Scan for the cell matching the given text and deliver its (X, Y) coordinate at center. 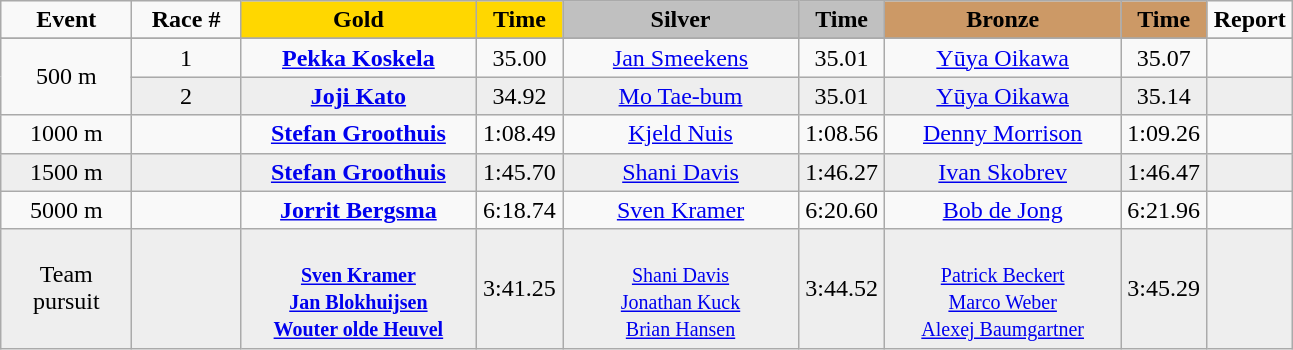
Ivan Skobrev (1003, 172)
35.00 (519, 58)
3:44.52 (842, 288)
34.92 (519, 96)
Team pursuit (66, 288)
Mo Tae-bum (680, 96)
500 m (66, 77)
Patrick BeckertMarco WeberAlexej Baumgartner (1003, 288)
Race # (186, 20)
6:21.96 (1164, 210)
1:45.70 (519, 172)
2 (186, 96)
Sven KramerJan BlokhuijsenWouter olde Heuvel (358, 288)
1:46.27 (842, 172)
Bronze (1003, 20)
1:46.47 (1164, 172)
35.14 (1164, 96)
Jorrit Bergsma (358, 210)
1000 m (66, 134)
Report (1250, 20)
1 (186, 58)
Shani DavisJonathan KuckBrian Hansen (680, 288)
Bob de Jong (1003, 210)
6:20.60 (842, 210)
1:09.26 (1164, 134)
Shani Davis (680, 172)
Pekka Koskela (358, 58)
Denny Morrison (1003, 134)
Joji Kato (358, 96)
Jan Smeekens (680, 58)
Sven Kramer (680, 210)
1:08.49 (519, 134)
1:08.56 (842, 134)
Kjeld Nuis (680, 134)
3:45.29 (1164, 288)
3:41.25 (519, 288)
1500 m (66, 172)
35.07 (1164, 58)
6:18.74 (519, 210)
Gold (358, 20)
Silver (680, 20)
Event (66, 20)
5000 m (66, 210)
